Detect which cell encompasses the target text, then output its (x, y) center coordinate. 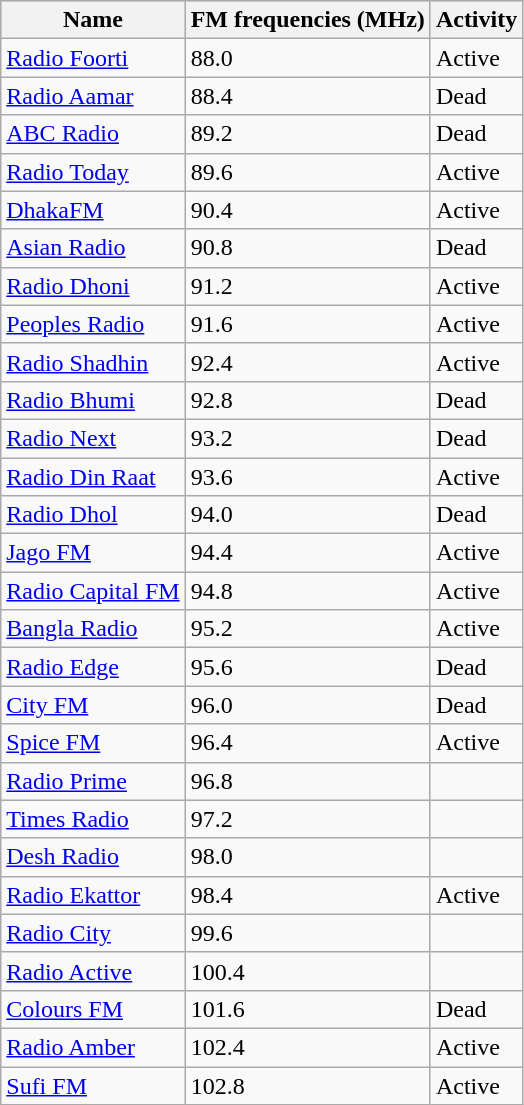
100.4 (308, 971)
96.0 (308, 705)
Radio Capital FM (93, 591)
Name (93, 20)
Radio Foorti (93, 58)
City FM (93, 705)
Radio City (93, 933)
Radio Active (93, 971)
97.2 (308, 819)
Radio Amber (93, 1047)
Activity (476, 20)
94.8 (308, 591)
92.4 (308, 362)
Radio Bhumi (93, 400)
Radio Dhol (93, 515)
Desh Radio (93, 857)
ABC Radio (93, 134)
Jago FM (93, 553)
Sufi FM (93, 1085)
Radio Aamar (93, 96)
Radio Next (93, 438)
94.4 (308, 553)
91.2 (308, 286)
Colours FM (93, 1009)
95.2 (308, 629)
90.8 (308, 248)
96.8 (308, 781)
89.2 (308, 134)
90.4 (308, 210)
99.6 (308, 933)
Radio Din Raat (93, 477)
Asian Radio (93, 248)
94.0 (308, 515)
95.6 (308, 667)
88.4 (308, 96)
98.0 (308, 857)
92.8 (308, 400)
89.6 (308, 172)
Times Radio (93, 819)
Bangla Radio (93, 629)
Radio Dhoni (93, 286)
Radio Prime (93, 781)
102.4 (308, 1047)
Radio Ekattor (93, 895)
Spice FM (93, 743)
Radio Edge (93, 667)
DhakaFM (93, 210)
98.4 (308, 895)
101.6 (308, 1009)
93.6 (308, 477)
102.8 (308, 1085)
93.2 (308, 438)
FM frequencies (MHz) (308, 20)
Radio Today (93, 172)
88.0 (308, 58)
91.6 (308, 324)
96.4 (308, 743)
Peoples Radio (93, 324)
Radio Shadhin (93, 362)
